Return the (X, Y) coordinate for the center point of the cell that contains the specified text.  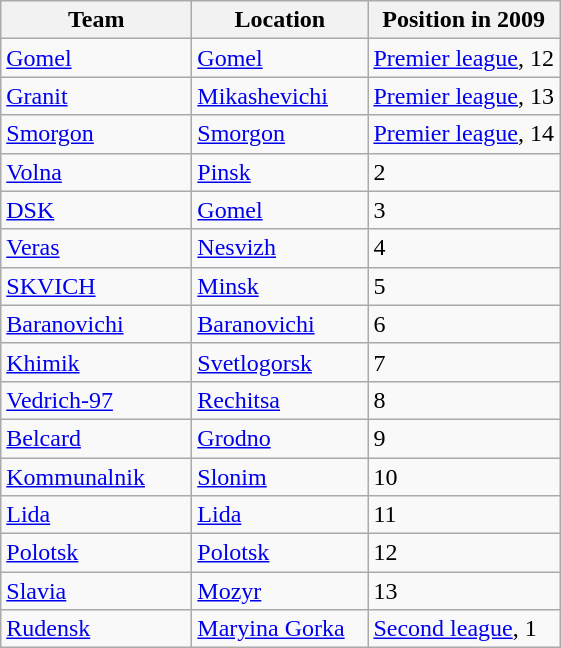
Team (96, 20)
Pinsk (280, 172)
Second league, 1 (464, 629)
Minsk (280, 286)
Vedrich-97 (96, 400)
Belcard (96, 438)
Veras (96, 248)
Kommunalnik (96, 477)
Rechitsa (280, 400)
7 (464, 362)
13 (464, 591)
SKVICH (96, 286)
Volna (96, 172)
2 (464, 172)
Position in 2009 (464, 20)
9 (464, 438)
Mozyr (280, 591)
Premier league, 14 (464, 134)
Location (280, 20)
Khimik (96, 362)
12 (464, 553)
5 (464, 286)
11 (464, 515)
4 (464, 248)
6 (464, 324)
Slonim (280, 477)
10 (464, 477)
Svetlogorsk (280, 362)
Granit (96, 96)
Nesvizh (280, 248)
Maryina Gorka (280, 629)
3 (464, 210)
Premier league, 12 (464, 58)
Slavia (96, 591)
Rudensk (96, 629)
Grodno (280, 438)
8 (464, 400)
Mikashevichi (280, 96)
Premier league, 13 (464, 96)
DSK (96, 210)
